Return [X, Y] of the center of cell containing provided text 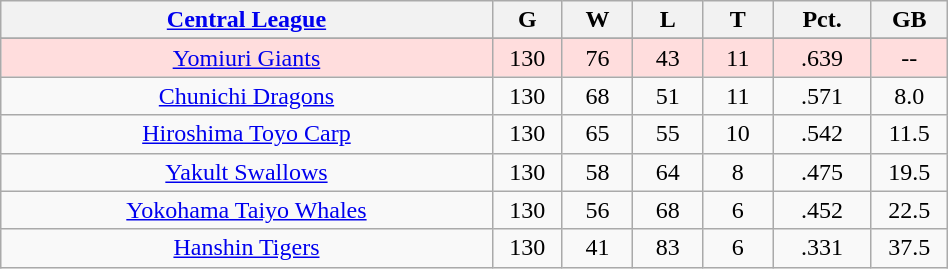
L [668, 20]
.452 [822, 210]
43 [668, 58]
G [527, 20]
W [597, 20]
.571 [822, 96]
T [738, 20]
.331 [822, 248]
64 [668, 172]
65 [597, 134]
.542 [822, 134]
41 [597, 248]
55 [668, 134]
Chunichi Dragons [246, 96]
-- [909, 58]
Yokohama Taiyo Whales [246, 210]
11.5 [909, 134]
76 [597, 58]
.639 [822, 58]
56 [597, 210]
51 [668, 96]
Yomiuri Giants [246, 58]
58 [597, 172]
.475 [822, 172]
8 [738, 172]
83 [668, 248]
Hiroshima Toyo Carp [246, 134]
8.0 [909, 96]
Central League [246, 20]
Hanshin Tigers [246, 248]
22.5 [909, 210]
Yakult Swallows [246, 172]
19.5 [909, 172]
GB [909, 20]
10 [738, 134]
37.5 [909, 248]
Pct. [822, 20]
